Extract the (X, Y) coordinate from the center of the cell holding the provided text.  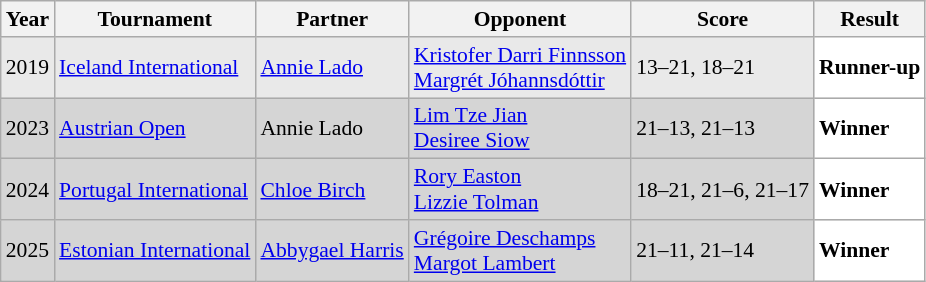
2019 (28, 68)
Lim Tze Jian Desiree Siow (520, 128)
Portugal International (154, 190)
Kristofer Darri Finnsson Margrét Jóhannsdóttir (520, 68)
2025 (28, 250)
18–21, 21–6, 21–17 (722, 190)
Result (870, 19)
Grégoire Deschamps Margot Lambert (520, 250)
Partner (332, 19)
Runner-up (870, 68)
Year (28, 19)
Rory Easton Lizzie Tolman (520, 190)
Opponent (520, 19)
13–21, 18–21 (722, 68)
Iceland International (154, 68)
Score (722, 19)
Austrian Open (154, 128)
Chloe Birch (332, 190)
Abbygael Harris (332, 250)
2023 (28, 128)
21–13, 21–13 (722, 128)
21–11, 21–14 (722, 250)
2024 (28, 190)
Estonian International (154, 250)
Tournament (154, 19)
